Scan for the cell matching the given text and deliver its (x, y) coordinate at center. 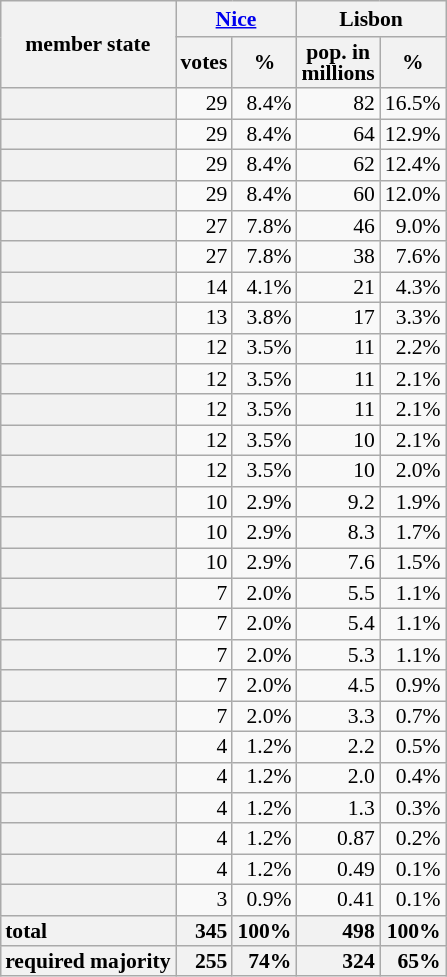
5.5 (338, 594)
3.3 (338, 716)
21 (338, 288)
12.0% (413, 196)
498 (338, 930)
12.4% (413, 164)
324 (338, 962)
3.8% (264, 318)
total (88, 930)
17 (338, 318)
16.5% (413, 104)
1.9% (413, 502)
1.3 (338, 808)
60 (338, 196)
74% (264, 962)
0.87 (338, 838)
345 (204, 930)
4.5 (338, 686)
8.3 (338, 532)
Nice (236, 19)
0.4% (413, 778)
46 (338, 226)
82 (338, 104)
0.49 (338, 870)
38 (338, 256)
Lisbon (370, 19)
65% (413, 962)
7.6% (413, 256)
2.0 (338, 778)
62 (338, 164)
1.7% (413, 532)
4.3% (413, 288)
9.0% (413, 226)
0.3% (413, 808)
9.2 (338, 502)
0.41 (338, 900)
member state (88, 44)
2.2 (338, 746)
5.3 (338, 654)
0.7% (413, 716)
0.5% (413, 746)
2.2% (413, 348)
pop. inmillions (338, 62)
64 (338, 134)
4.1% (264, 288)
5.4 (338, 624)
votes (204, 62)
required majority (88, 962)
7.6 (338, 564)
14 (204, 288)
0.2% (413, 838)
13 (204, 318)
3.3% (413, 318)
12.9% (413, 134)
255 (204, 962)
1.5% (413, 564)
3 (204, 900)
